Provide the (X, Y) coordinate of the cell's center where the given text is located.  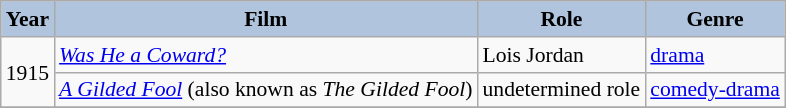
Role (561, 19)
undetermined role (561, 90)
Film (266, 19)
comedy-drama (715, 90)
Year (28, 19)
Was He a Coward? (266, 55)
Genre (715, 19)
1915 (28, 72)
Lois Jordan (561, 55)
A Gilded Fool (also known as The Gilded Fool) (266, 90)
drama (715, 55)
